Find where the given text appears and provide that cell's center as [x, y] coordinate. 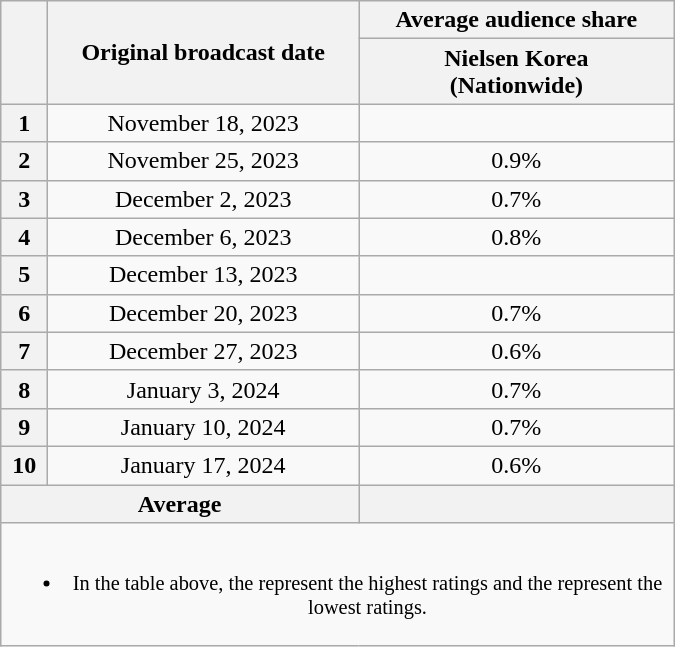
3 [24, 199]
6 [24, 313]
0.9% [516, 161]
9 [24, 427]
January 17, 2024 [204, 465]
1 [24, 123]
December 27, 2023 [204, 351]
7 [24, 351]
December 6, 2023 [204, 237]
November 25, 2023 [204, 161]
December 2, 2023 [204, 199]
Original broadcast date [204, 52]
Average audience share [516, 20]
January 10, 2024 [204, 427]
4 [24, 237]
In the table above, the represent the highest ratings and the represent the lowest ratings. [338, 584]
0.8% [516, 237]
2 [24, 161]
December 20, 2023 [204, 313]
10 [24, 465]
5 [24, 275]
Nielsen Korea(Nationwide) [516, 72]
January 3, 2024 [204, 389]
8 [24, 389]
November 18, 2023 [204, 123]
Average [180, 503]
December 13, 2023 [204, 275]
